For the text-containing cell, return its midpoint in (X, Y) coordinate format. 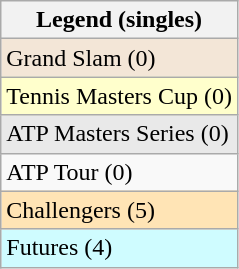
ATP Tour (0) (120, 172)
Legend (singles) (120, 20)
Grand Slam (0) (120, 58)
Futures (4) (120, 248)
ATP Masters Series (0) (120, 134)
Challengers (5) (120, 210)
Tennis Masters Cup (0) (120, 96)
